Detect which cell encompasses the target text, then output its [x, y] center coordinate. 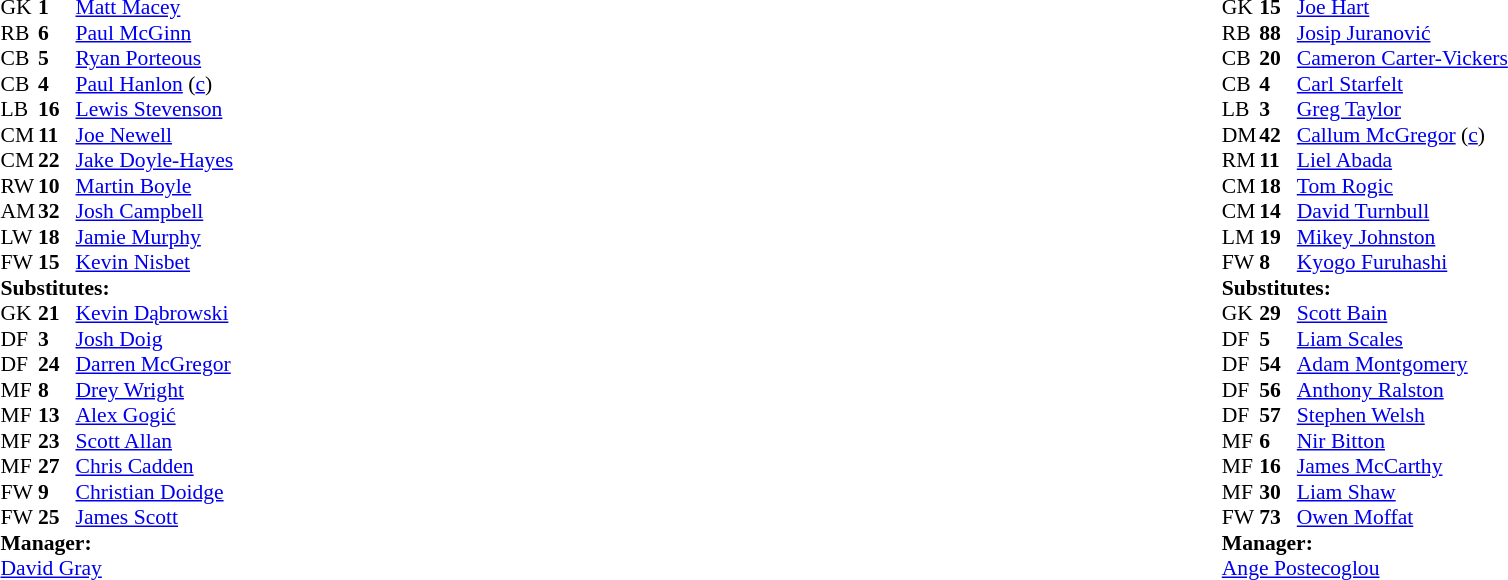
32 [57, 211]
Liam Scales [1402, 339]
Christian Doidge [155, 492]
Greg Taylor [1402, 109]
9 [57, 492]
Nir Bitton [1402, 441]
Liel Abada [1402, 161]
Martin Boyle [155, 186]
James McCarthy [1402, 467]
Josh Doig [155, 339]
DM [1241, 135]
57 [1278, 415]
13 [57, 415]
42 [1278, 135]
30 [1278, 492]
54 [1278, 365]
Adam Montgomery [1402, 365]
27 [57, 467]
LM [1241, 237]
20 [1278, 59]
RM [1241, 161]
Kevin Dąbrowski [155, 313]
Carl Starfelt [1402, 84]
LW [19, 237]
Mikey Johnston [1402, 237]
Callum McGregor (c) [1402, 135]
Darren McGregor [155, 365]
Kevin Nisbet [155, 263]
Anthony Ralston [1402, 390]
Cameron Carter-Vickers [1402, 59]
Jamie Murphy [155, 237]
56 [1278, 390]
10 [57, 186]
88 [1278, 33]
James Scott [155, 517]
Liam Shaw [1402, 492]
15 [57, 263]
73 [1278, 517]
14 [1278, 211]
Stephen Welsh [1402, 415]
Paul Hanlon (c) [155, 84]
Paul McGinn [155, 33]
AM [19, 211]
25 [57, 517]
Josip Juranović [1402, 33]
29 [1278, 313]
Jake Doyle-Hayes [155, 161]
David Turnbull [1402, 211]
RW [19, 186]
19 [1278, 237]
24 [57, 365]
Joe Newell [155, 135]
Ryan Porteous [155, 59]
Scott Bain [1402, 313]
Chris Cadden [155, 467]
23 [57, 441]
Alex Gogić [155, 415]
22 [57, 161]
Scott Allan [155, 441]
Lewis Stevenson [155, 109]
Drey Wright [155, 390]
Kyogo Furuhashi [1402, 263]
Tom Rogic [1402, 186]
21 [57, 313]
Owen Moffat [1402, 517]
Josh Campbell [155, 211]
